For the text-containing cell, return its midpoint in (X, Y) coordinate format. 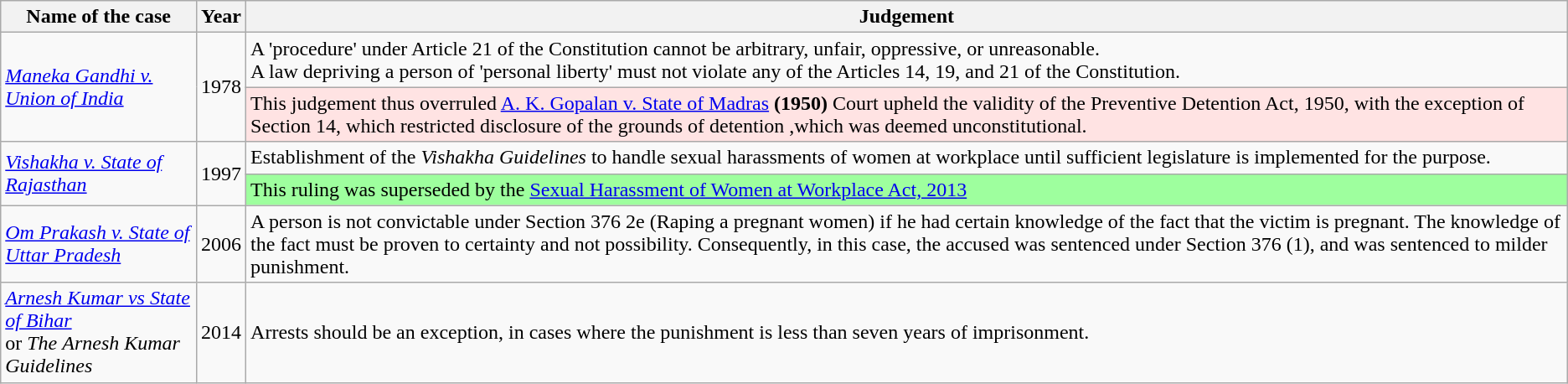
2006 (221, 244)
1978 (221, 87)
Judgement (907, 17)
Year (221, 17)
Arnesh Kumar vs State of Biharor The Arnesh Kumar Guidelines (99, 332)
Vishakha v. State of Rajasthan (99, 174)
Om Prakash v. State of Uttar Pradesh (99, 244)
Maneka Gandhi v. Union of India (99, 87)
1997 (221, 174)
This ruling was superseded by the Sexual Harassment of Women at Workplace Act, 2013 (907, 189)
2014 (221, 332)
Name of the case (99, 17)
Arrests should be an exception, in cases where the punishment is less than seven years of imprisonment. (907, 332)
